Search for the cell housing the specified text and yield its [X, Y] center coordinate. 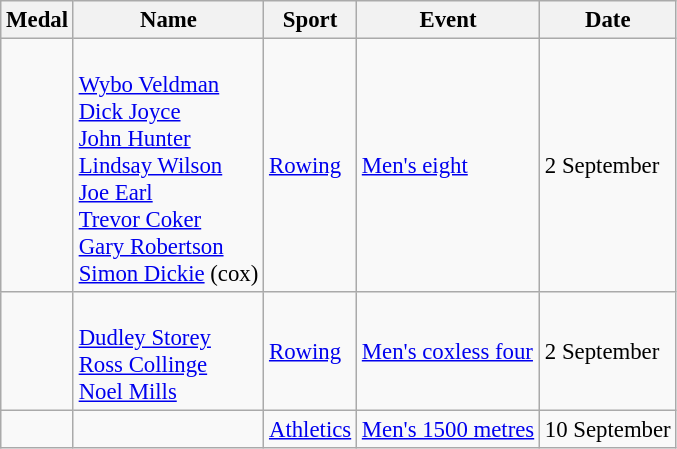
Sport [310, 20]
10 September [608, 430]
Athletics [310, 430]
Event [448, 20]
Date [608, 20]
Men's coxless four [448, 352]
Men's eight [448, 166]
Wybo VeldmanDick JoyceJohn HunterLindsay WilsonJoe EarlTrevor CokerGary RobertsonSimon Dickie (cox) [168, 166]
Dudley StoreyRoss CollingeNoel Mills [168, 352]
Men's 1500 metres [448, 430]
Medal [38, 20]
Name [168, 20]
